Pinpoint the cell where the given text exists, returning its (x, y) midpoint coordinate. 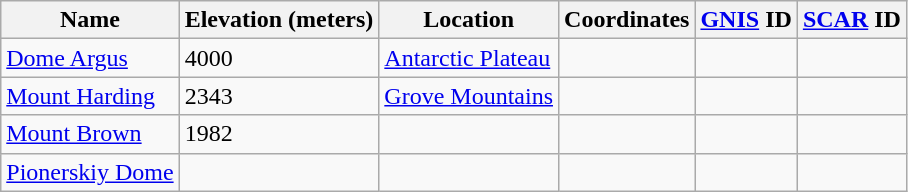
1982 (279, 134)
Elevation (meters) (279, 20)
Antarctic Plateau (469, 58)
Grove Mountains (469, 96)
Dome Argus (90, 58)
GNIS ID (746, 20)
2343 (279, 96)
Name (90, 20)
SCAR ID (852, 20)
Coordinates (627, 20)
Location (469, 20)
Pionerskiy Dome (90, 172)
4000 (279, 58)
Mount Brown (90, 134)
Mount Harding (90, 96)
